Scan for the cell matching the given text and deliver its (X, Y) coordinate at center. 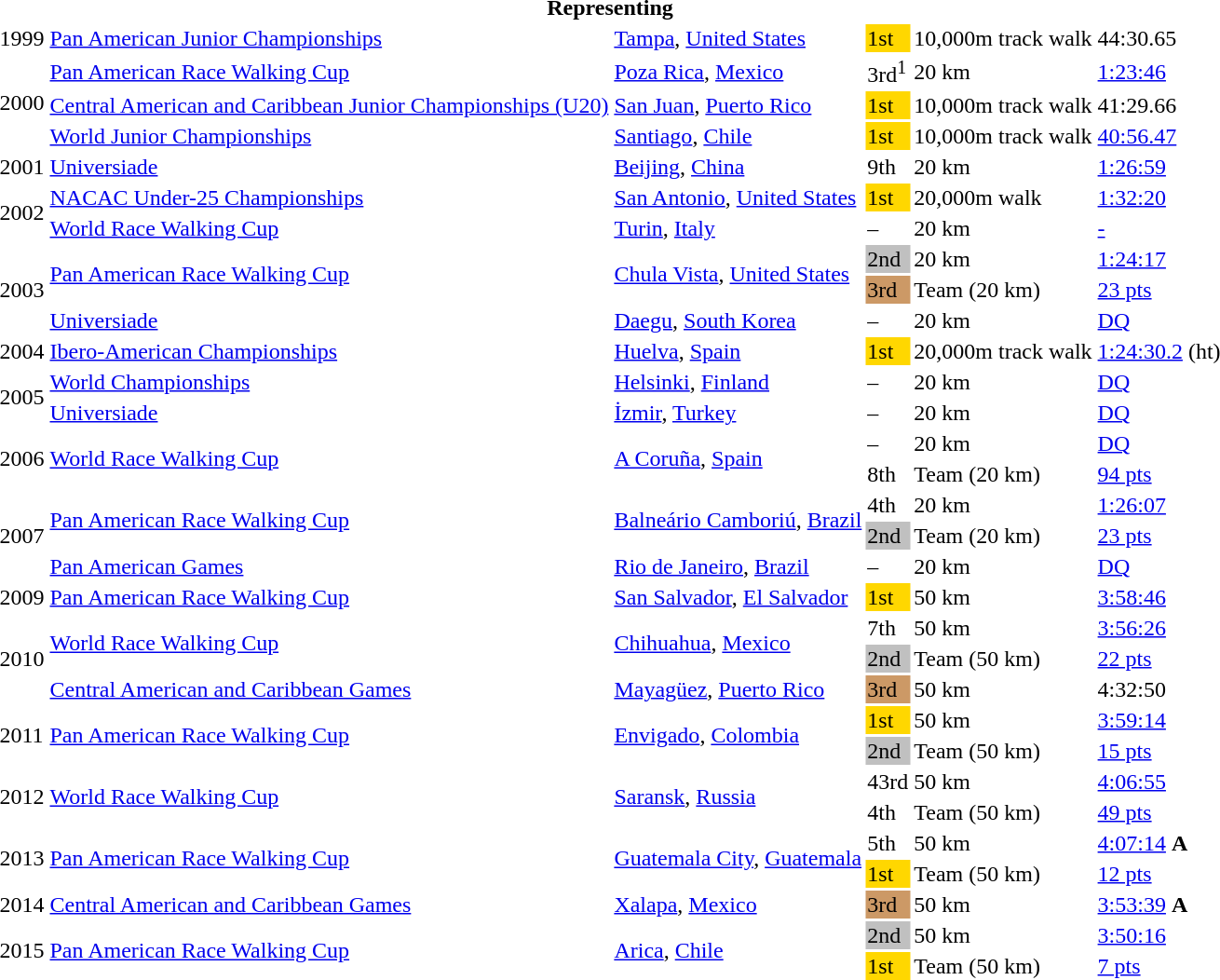
Saransk, Russia (738, 797)
San Juan, Puerto Rico (738, 105)
Daegu, South Korea (738, 320)
A Coruña, Spain (738, 458)
20,000m walk (1003, 197)
8th (888, 474)
Rio de Janeiro, Brazil (738, 566)
Chula Vista, United States (738, 274)
5th (888, 843)
20,000m track walk (1003, 351)
San Antonio, United States (738, 197)
World Junior Championships (330, 136)
Helsinki, Finland (738, 382)
9th (888, 167)
Central American and Caribbean Junior Championships (U20) (330, 105)
Balneário Camboriú, Brazil (738, 520)
San Salvador, El Salvador (738, 597)
Huelva, Spain (738, 351)
Turin, Italy (738, 228)
Chihuahua, Mexico (738, 643)
Pan American Junior Championships (330, 38)
43rd (888, 782)
Arica, Chile (738, 950)
Pan American Games (330, 566)
Ibero-American Championships (330, 351)
Guatemala City, Guatemala (738, 859)
İzmir, Turkey (738, 413)
Envigado, Colombia (738, 736)
7th (888, 628)
Tampa, United States (738, 38)
Poza Rica, Mexico (738, 72)
Mayagüez, Puerto Rico (738, 689)
World Championships (330, 382)
Xalapa, Mexico (738, 905)
NACAC Under-25 Championships (330, 197)
Beijing, China (738, 167)
Santiago, Chile (738, 136)
3rd1 (888, 72)
